Provide the [X, Y] coordinate of the cell's center where the given text is located.  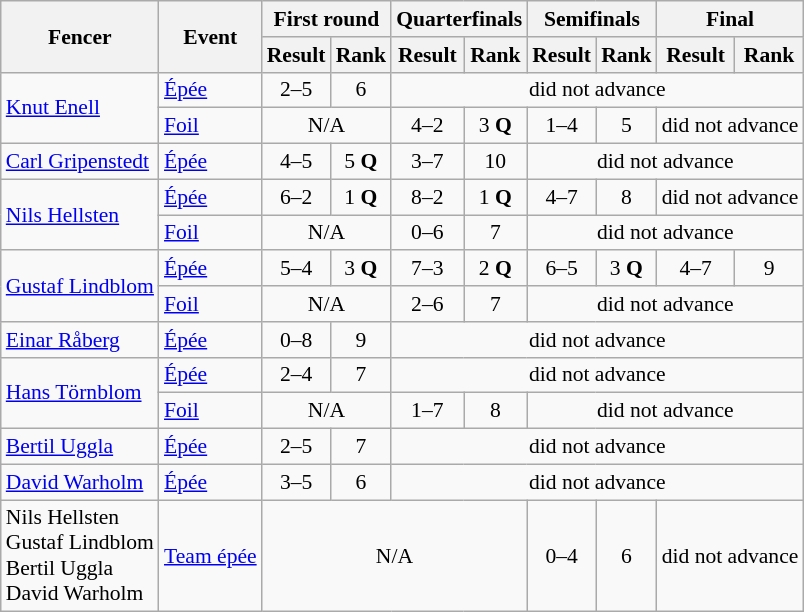
1–7 [427, 411]
0–8 [296, 340]
Hans Törnblom [80, 392]
David Warholm [80, 482]
10 [496, 162]
Gustaf Lindblom [80, 286]
Fencer [80, 36]
Nils Hellsten Gustaf Lindblom Bertil Uggla David Warholm [80, 556]
0–6 [427, 233]
Team épée [210, 556]
6–2 [296, 197]
Semifinals [592, 19]
Bertil Uggla [80, 447]
2–4 [296, 375]
3–5 [296, 482]
Einar Råberg [80, 340]
Quarterfinals [459, 19]
Final [730, 19]
6–5 [562, 269]
4–2 [427, 126]
Carl Gripenstedt [80, 162]
1–4 [562, 126]
7–3 [427, 269]
Knut Enell [80, 108]
5 Q [362, 162]
3–7 [427, 162]
5 [626, 126]
5–4 [296, 269]
Nils Hellsten [80, 214]
Event [210, 36]
First round [326, 19]
0–4 [562, 556]
4–5 [296, 162]
2 Q [496, 269]
8–2 [427, 197]
2–6 [427, 304]
